Return [x, y] of the center of cell containing provided text 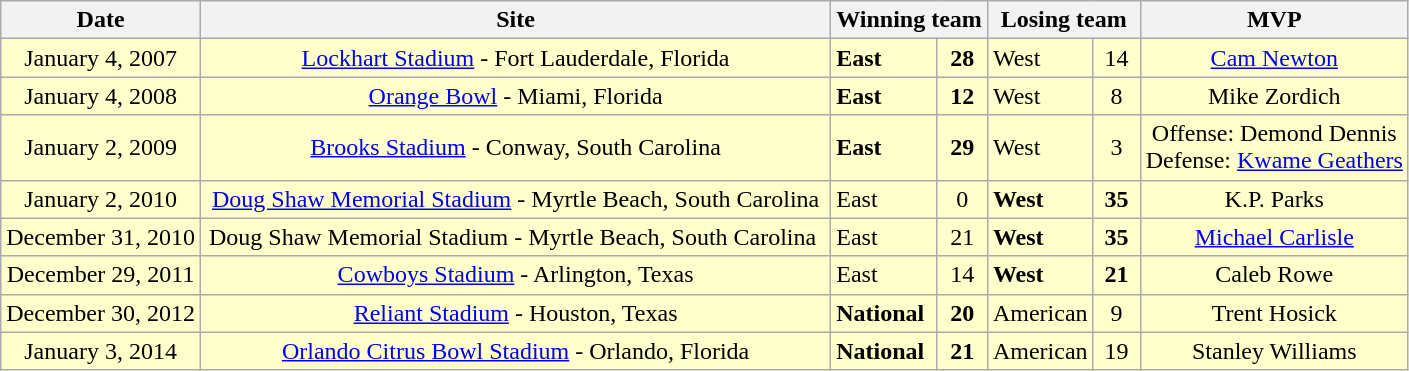
January 4, 2007 [101, 58]
Winning team [910, 20]
20 [962, 313]
Caleb Rowe [1274, 275]
MVP [1274, 20]
29 [962, 148]
Reliant Stadium - Houston, Texas [515, 313]
January 4, 2008 [101, 96]
January 3, 2014 [101, 351]
9 [1116, 313]
Lockhart Stadium - Fort Lauderdale, Florida [515, 58]
Cam Newton [1274, 58]
Brooks Stadium - Conway, South Carolina [515, 148]
0 [962, 199]
3 [1116, 148]
Cowboys Stadium - Arlington, Texas [515, 275]
January 2, 2009 [101, 148]
Site [515, 20]
Michael Carlisle [1274, 237]
8 [1116, 96]
January 2, 2010 [101, 199]
Offense: Demond Dennis Defense: Kwame Geathers [1274, 148]
Trent Hosick [1274, 313]
December 31, 2010 [101, 237]
Date [101, 20]
28 [962, 58]
December 30, 2012 [101, 313]
December 29, 2011 [101, 275]
Stanley Williams [1274, 351]
Losing team [1064, 20]
Orlando Citrus Bowl Stadium - Orlando, Florida [515, 351]
19 [1116, 351]
Orange Bowl - Miami, Florida [515, 96]
Mike Zordich [1274, 96]
K.P. Parks [1274, 199]
12 [962, 96]
